Return [x, y] of the center of cell containing provided text 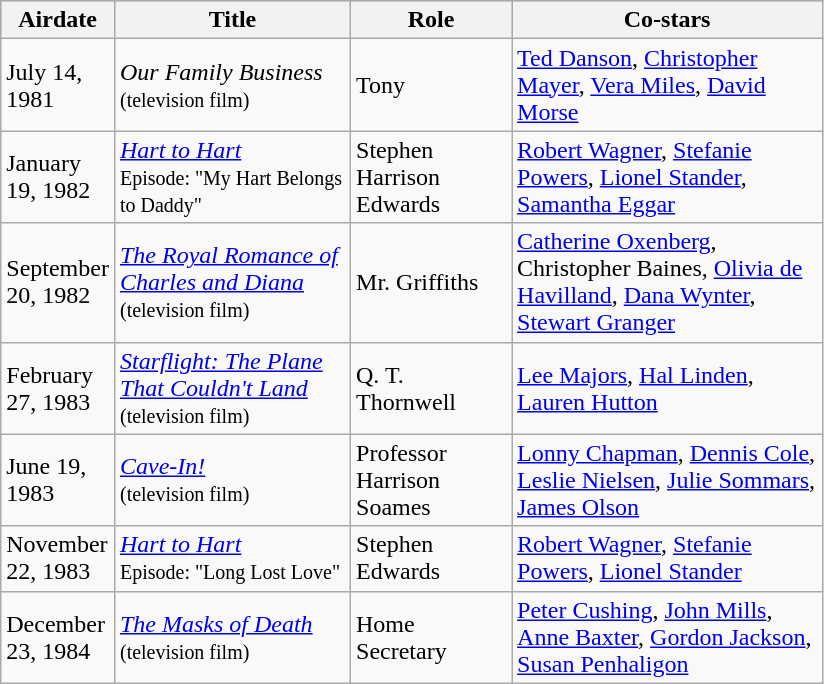
January 19, 1982 [58, 177]
The Masks of Death(television film) [232, 637]
Title [232, 20]
February 27, 1983 [58, 388]
Co-stars [668, 20]
July 14, 1981 [58, 85]
Stephen Edwards [432, 558]
Our Family Business (television film) [232, 85]
Robert Wagner, Stefanie Powers, Lionel Stander [668, 558]
November 22, 1983 [58, 558]
Ted Danson, Christopher Mayer, Vera Miles, David Morse [668, 85]
Airdate [58, 20]
The Royal Romance of Charles and Diana(television film) [232, 282]
Mr. Griffiths [432, 282]
Role [432, 20]
Hart to Hart Episode: "My Hart Belongs to Daddy" [232, 177]
Robert Wagner, Stefanie Powers, Lionel Stander, Samantha Eggar [668, 177]
Home Secretary [432, 637]
June 19, 1983 [58, 480]
Stephen Harrison Edwards [432, 177]
Tony [432, 85]
Starflight: The Plane That Couldn't Land(television film) [232, 388]
Q. T. Thornwell [432, 388]
Lonny Chapman, Dennis Cole, Leslie Nielsen, Julie Sommars, James Olson [668, 480]
Catherine Oxenberg, Christopher Baines, Olivia de Havilland, Dana Wynter, Stewart Granger [668, 282]
December 23, 1984 [58, 637]
Peter Cushing, John Mills, Anne Baxter, Gordon Jackson, Susan Penhaligon [668, 637]
Cave-In! (television film) [232, 480]
Professor Harrison Soames [432, 480]
Lee Majors, Hal Linden, Lauren Hutton [668, 388]
September 20, 1982 [58, 282]
Hart to Hart Episode: "Long Lost Love" [232, 558]
